Identify which cell holds the provided text, then report its [X, Y] central coordinate. 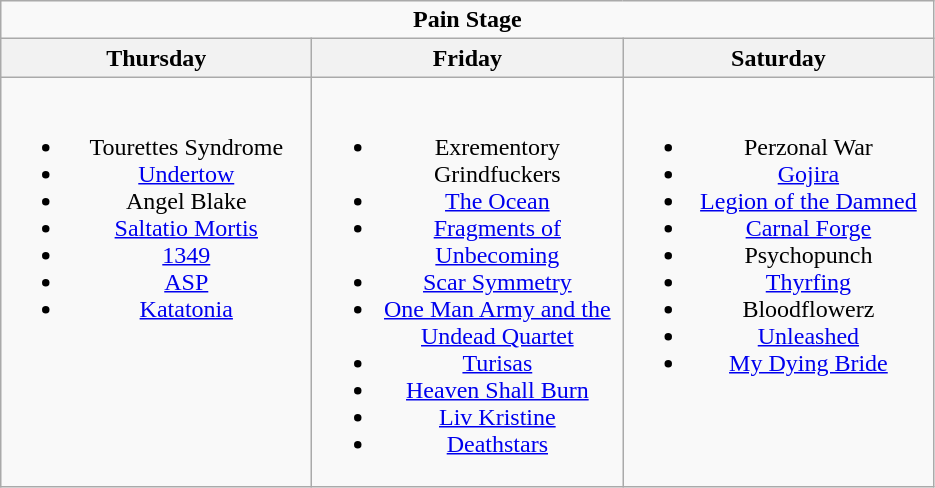
Saturday [778, 58]
Tourettes SyndromeUndertowAngel BlakeSaltatio Mortis1349ASPKatatonia [156, 282]
Pain Stage [468, 20]
Friday [468, 58]
Thursday [156, 58]
Perzonal WarGojiraLegion of the DamnedCarnal ForgePsychopunchThyrfingBloodflowerzUnleashedMy Dying Bride [778, 282]
